Scan for the cell matching the given text and deliver its [X, Y] coordinate at center. 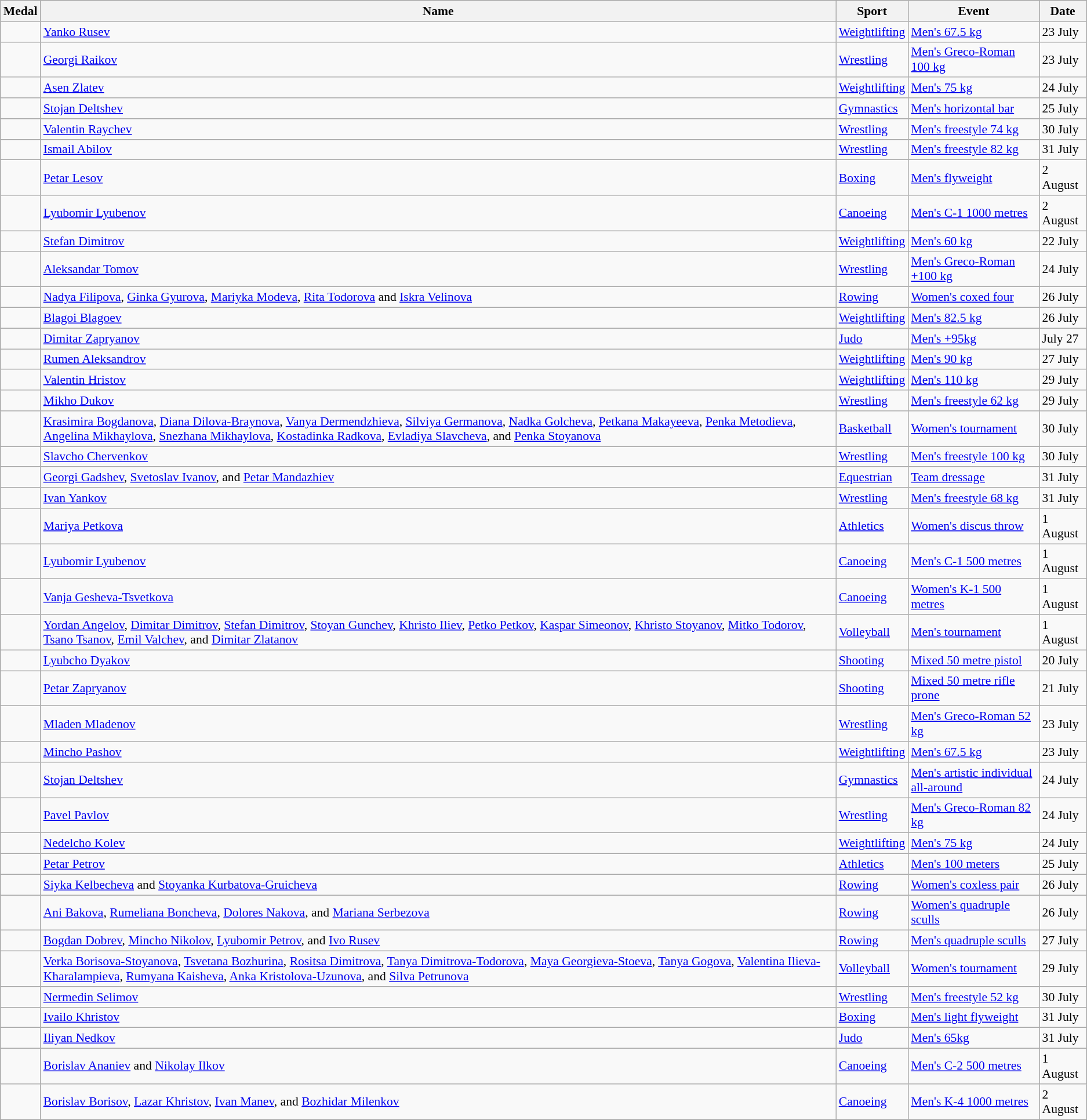
Men's 90 kg [973, 359]
Iliyan Nedkov [438, 1038]
Ani Bakova, Rumeliana Boncheva, Dolores Nakova, and Mariana Serbezova [438, 912]
Men's Greco-Roman 52 kg [973, 723]
Mladen Mladenov [438, 723]
Men's Greco-Roman 100 kg [973, 59]
Stefan Dimitrov [438, 241]
Men's freestyle 68 kg [973, 498]
Men's quadruple sculls [973, 941]
Georgi Gadshev, Svetoslav Ivanov, and Petar Mandazhiev [438, 478]
Petar Zapryanov [438, 689]
Mincho Pashov [438, 752]
Blagoi Blagoev [438, 318]
Bogdan Dobrev, Mincho Nikolov, Lyubomir Petrov, and Ivo Rusev [438, 941]
Men's Greco-Roman +100 kg [973, 269]
21 July [1063, 689]
Slavcho Chervenkov [438, 457]
Women's K-1 500 metres [973, 597]
Nadya Filipova, Ginka Gyurova, Mariyka Modeva, Rita Todorova and Iskra Velinova [438, 297]
Borislav Borisov, Lazar Khristov, Ivan Manev, and Bozhidar Milenkov [438, 1101]
Men's freestyle 74 kg [973, 129]
Men's +95kg [973, 339]
Men's light flyweight [973, 1017]
Name [438, 11]
Mikho Dukov [438, 401]
Men's 110 kg [973, 380]
Men's freestyle 82 kg [973, 150]
Men's flyweight [973, 177]
Aleksandar Tomov [438, 269]
Men's C-2 500 metres [973, 1067]
Yanko Rusev [438, 32]
Women's coxless pair [973, 885]
Sport [872, 11]
Date [1063, 11]
Petar Lesov [438, 177]
Medal [21, 11]
Event [973, 11]
July 27 [1063, 339]
Men's tournament [973, 632]
Women's discus throw [973, 526]
Dimitar Zapryanov [438, 339]
Men's 65kg [973, 1038]
Lyubcho Dyakov [438, 660]
Ivan Yankov [438, 498]
Women's coxed four [973, 297]
Basketball [872, 429]
Georgi Raikov [438, 59]
Vanja Gesheva-Tsvetkova [438, 597]
Valentin Hristov [438, 380]
Rumen Aleksandrov [438, 359]
Nedelcho Kolev [438, 843]
Men's 60 kg [973, 241]
Team dressage [973, 478]
Men's artistic individual all-around [973, 780]
Mixed 50 metre rifle prone [973, 689]
Men's freestyle 62 kg [973, 401]
Mixed 50 metre pistol [973, 660]
Pavel Pavlov [438, 815]
Women's quadruple sculls [973, 912]
Ismail Abilov [438, 150]
Siyka Kelbecheva and Stoyanka Kurbatova-Gruicheva [438, 885]
Ivailo Khristov [438, 1017]
Men's Greco-Roman 82 kg [973, 815]
Men's 82.5 kg [973, 318]
Valentin Raychev [438, 129]
Borislav Ananiev and Nikolay Ilkov [438, 1067]
Men's C-1 500 metres [973, 561]
Equestrian [872, 478]
Asen Zlatev [438, 88]
Men's K-4 1000 metres [973, 1101]
Mariya Petkova [438, 526]
Petar Petrov [438, 864]
Men's C-1 1000 metres [973, 213]
Men's horizontal bar [973, 108]
Men's freestyle 52 kg [973, 997]
Men's freestyle 100 kg [973, 457]
Nermedin Selimov [438, 997]
20 July [1063, 660]
Men's 100 meters [973, 864]
22 July [1063, 241]
